Output the (x, y) coordinate of the center of the cell containing the given text.  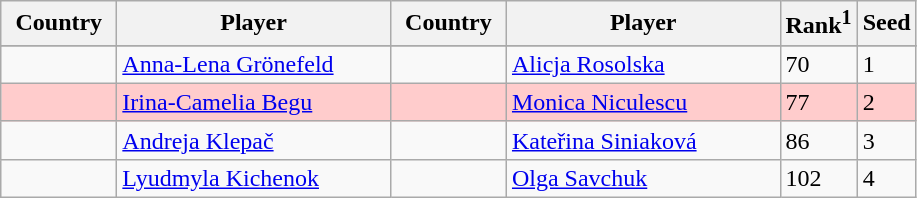
Irina-Camelia Begu (254, 102)
Andreja Klepač (254, 140)
3 (886, 140)
70 (818, 64)
77 (818, 102)
Rank1 (818, 24)
Monica Niculescu (643, 102)
102 (818, 178)
Alicja Rosolska (643, 64)
Olga Savchuk (643, 178)
Anna-Lena Grönefeld (254, 64)
Lyudmyla Kichenok (254, 178)
86 (818, 140)
Kateřina Siniaková (643, 140)
1 (886, 64)
Seed (886, 24)
2 (886, 102)
4 (886, 178)
